Provide the (x, y) coordinate of the cell's center where the given text is located.  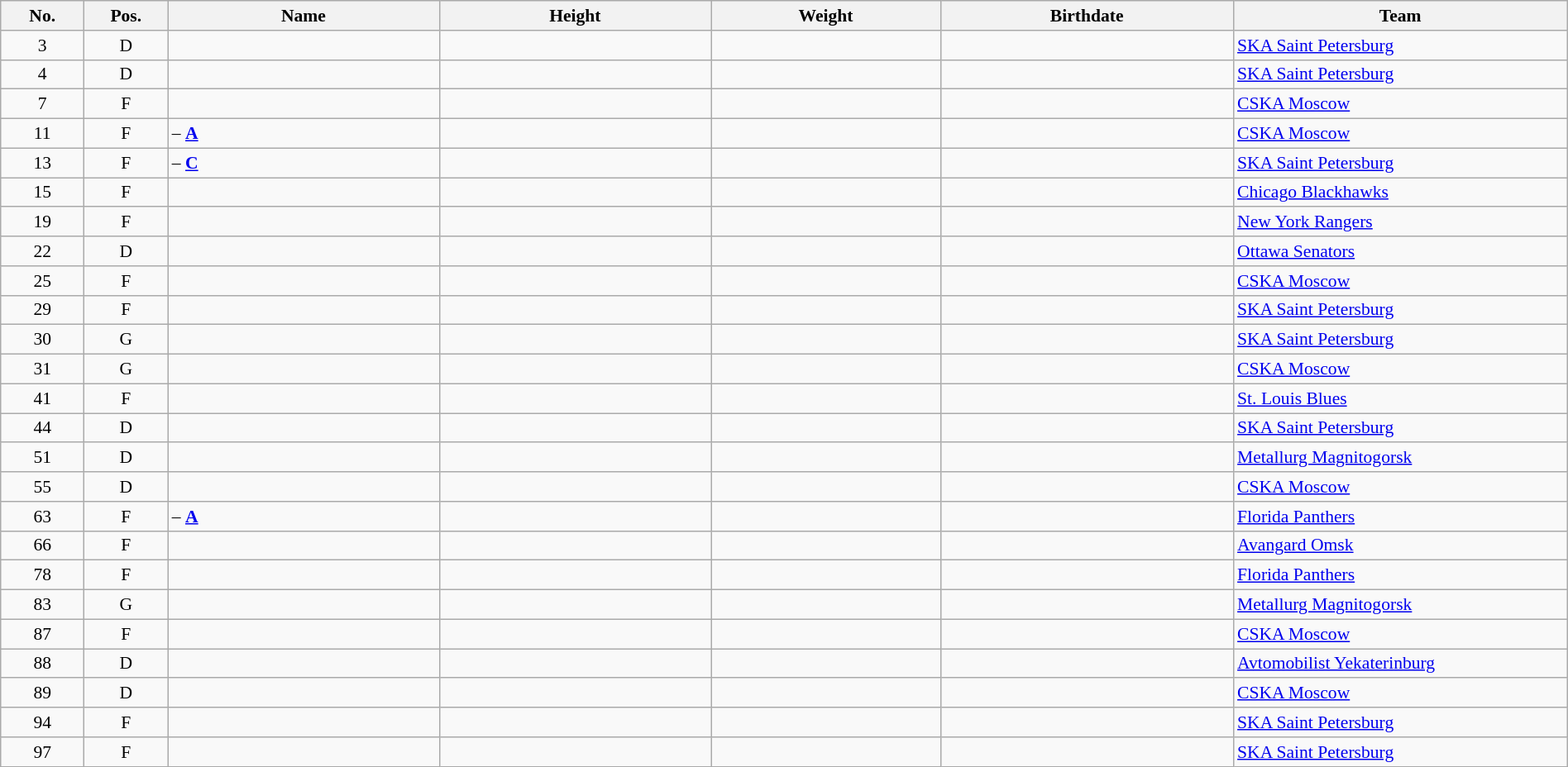
No. (43, 16)
30 (43, 340)
97 (43, 752)
Ottawa Senators (1400, 251)
St. Louis Blues (1400, 398)
Pos. (126, 16)
22 (43, 251)
Chicago Blackhawks (1400, 193)
Weight (826, 16)
78 (43, 575)
25 (43, 281)
– C (304, 163)
83 (43, 605)
31 (43, 369)
Name (304, 16)
51 (43, 458)
88 (43, 664)
19 (43, 222)
15 (43, 193)
Birthdate (1087, 16)
29 (43, 310)
55 (43, 487)
Team (1400, 16)
11 (43, 134)
89 (43, 693)
44 (43, 428)
Avangard Omsk (1400, 545)
94 (43, 722)
41 (43, 398)
Height (575, 16)
66 (43, 545)
63 (43, 517)
Avtomobilist Yekaterinburg (1400, 664)
New York Rangers (1400, 222)
87 (43, 634)
7 (43, 104)
3 (43, 45)
4 (43, 74)
13 (43, 163)
